Locate the cell with the specified text and output its [X, Y] center coordinate. 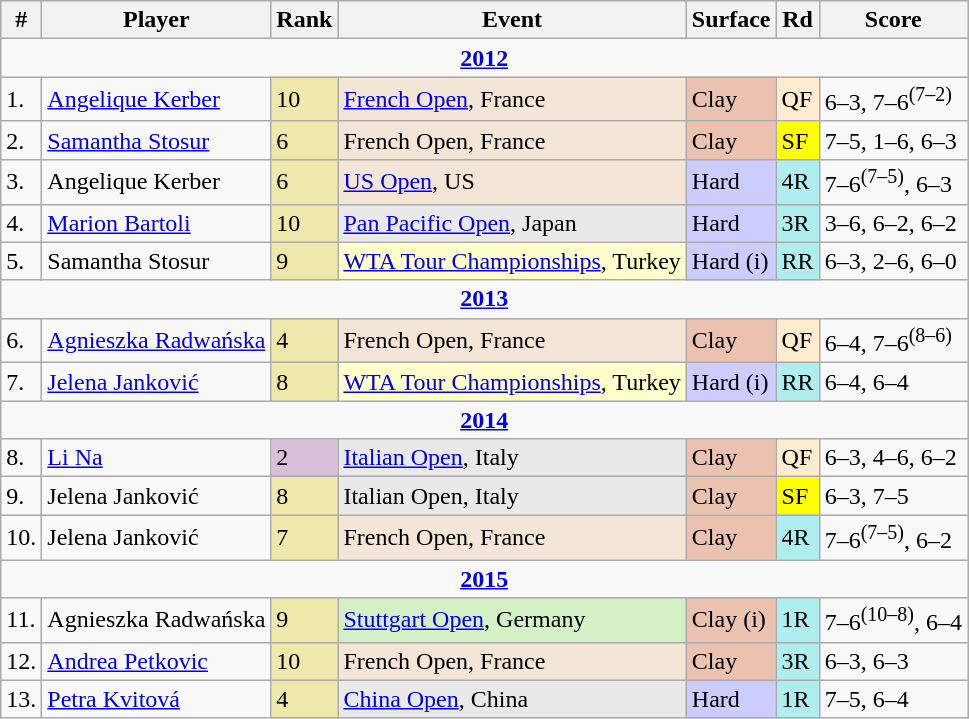
6–4, 6–4 [893, 382]
7–6(7–5), 6–2 [893, 538]
12. [22, 661]
7–6(7–5), 6–3 [893, 182]
10. [22, 538]
7–6(10–8), 6–4 [893, 620]
2012 [484, 58]
7. [22, 382]
Marion Bartoli [156, 223]
7–5, 1–6, 6–3 [893, 140]
3. [22, 182]
Stuttgart Open, Germany [512, 620]
Player [156, 20]
6–3, 7–5 [893, 496]
Rd [798, 20]
6. [22, 340]
Pan Pacific Open, Japan [512, 223]
9. [22, 496]
Andrea Petkovic [156, 661]
Event [512, 20]
4. [22, 223]
2 [304, 458]
3–6, 6–2, 6–2 [893, 223]
13. [22, 699]
2015 [484, 579]
2014 [484, 420]
7 [304, 538]
Petra Kvitová [156, 699]
Clay (i) [731, 620]
8. [22, 458]
6–3, 6–3 [893, 661]
Rank [304, 20]
Score [893, 20]
US Open, US [512, 182]
6–3, 7–6(7–2) [893, 100]
# [22, 20]
11. [22, 620]
1. [22, 100]
6–4, 7–6(8–6) [893, 340]
China Open, China [512, 699]
2013 [484, 299]
6–3, 2–6, 6–0 [893, 261]
Surface [731, 20]
7–5, 6–4 [893, 699]
5. [22, 261]
Li Na [156, 458]
2. [22, 140]
6–3, 4–6, 6–2 [893, 458]
